Locate the cell with the specified text and output its (x, y) center coordinate. 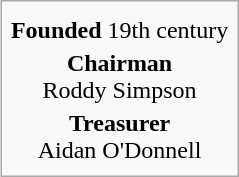
19th century (168, 30)
Founded (56, 30)
ChairmanRoddy Simpson (119, 76)
TreasurerAidan O'Donnell (119, 136)
